Search for the cell housing the specified text and yield its (x, y) center coordinate. 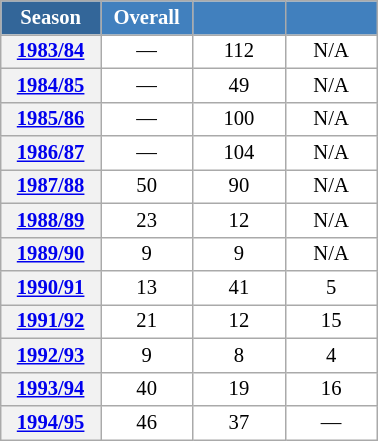
Season (51, 17)
1992/93 (51, 355)
13 (146, 287)
104 (239, 153)
1988/89 (51, 220)
50 (146, 186)
1993/94 (51, 389)
4 (331, 355)
Overall (146, 17)
1994/95 (51, 423)
1990/91 (51, 287)
15 (331, 321)
21 (146, 321)
112 (239, 51)
1985/86 (51, 119)
5 (331, 287)
1989/90 (51, 254)
8 (239, 355)
1991/92 (51, 321)
41 (239, 287)
90 (239, 186)
40 (146, 389)
1986/87 (51, 153)
1984/85 (51, 85)
19 (239, 389)
100 (239, 119)
16 (331, 389)
1983/84 (51, 51)
37 (239, 423)
49 (239, 85)
46 (146, 423)
23 (146, 220)
1987/88 (51, 186)
